Pinpoint the cell where the given text exists, returning its (X, Y) midpoint coordinate. 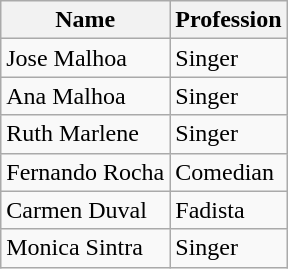
Profession (228, 20)
Ana Malhoa (86, 96)
Name (86, 20)
Carmen Duval (86, 210)
Jose Malhoa (86, 58)
Monica Sintra (86, 248)
Fernando Rocha (86, 172)
Ruth Marlene (86, 134)
Fadista (228, 210)
Comedian (228, 172)
